Detect which cell encompasses the target text, then output its (X, Y) center coordinate. 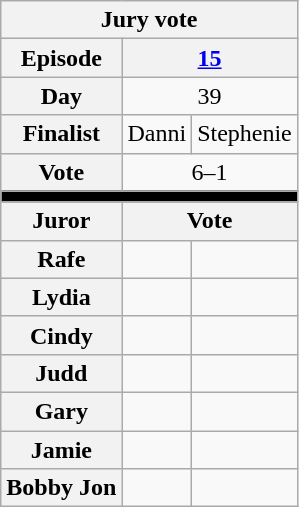
Danni (157, 134)
Jamie (62, 449)
Stephenie (245, 134)
Juror (62, 221)
6–1 (210, 172)
15 (210, 58)
Rafe (62, 259)
Judd (62, 373)
Gary (62, 411)
Cindy (62, 335)
Episode (62, 58)
Finalist (62, 134)
Day (62, 96)
Lydia (62, 297)
39 (210, 96)
Bobby Jon (62, 488)
Jury vote (150, 20)
